Return [X, Y] of the center of cell containing provided text 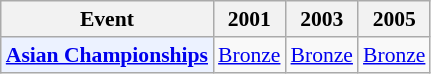
Event [107, 19]
2001 [249, 19]
2003 [322, 19]
Asian Championships [107, 55]
2005 [394, 19]
